From the cell containing the given text, extract its center point as (x, y) coordinate. 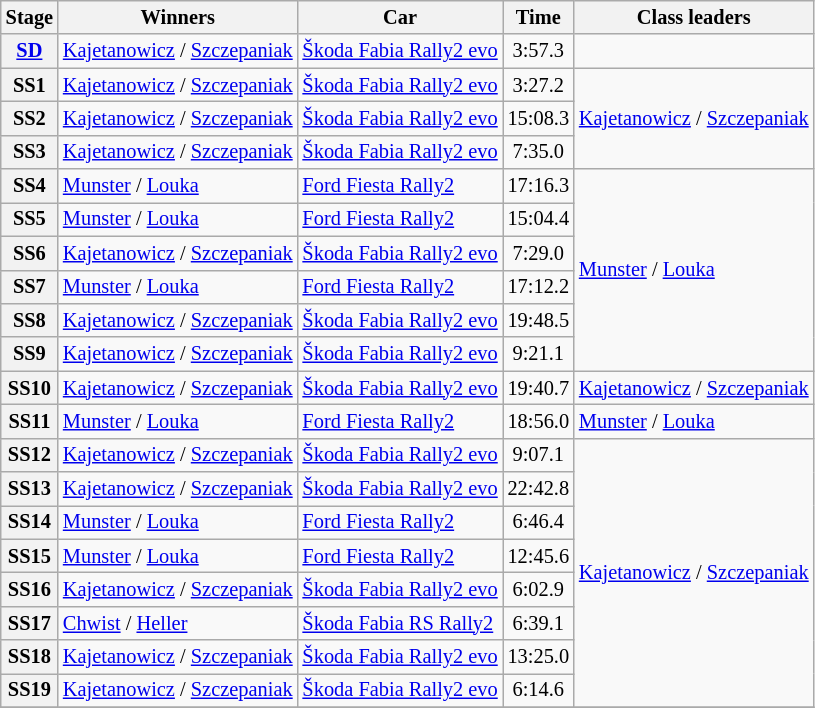
9:21.1 (538, 354)
SS4 (30, 186)
SS5 (30, 219)
SS16 (30, 589)
SS8 (30, 320)
6:39.1 (538, 623)
SS13 (30, 489)
Car (400, 17)
17:12.2 (538, 287)
7:35.0 (538, 152)
19:40.7 (538, 388)
9:07.1 (538, 455)
SS6 (30, 253)
SS15 (30, 556)
Time (538, 17)
6:02.9 (538, 589)
SS14 (30, 522)
Stage (30, 17)
Winners (178, 17)
SS18 (30, 657)
13:25.0 (538, 657)
SS10 (30, 388)
15:08.3 (538, 118)
Chwist / Heller (178, 623)
SS3 (30, 152)
18:56.0 (538, 421)
SS11 (30, 421)
3:57.3 (538, 51)
SD (30, 51)
SS12 (30, 455)
SS17 (30, 623)
6:46.4 (538, 522)
15:04.4 (538, 219)
7:29.0 (538, 253)
3:27.2 (538, 85)
SS2 (30, 118)
SS1 (30, 85)
SS9 (30, 354)
Škoda Fabia RS Rally2 (400, 623)
17:16.3 (538, 186)
SS7 (30, 287)
12:45.6 (538, 556)
22:42.8 (538, 489)
Class leaders (694, 17)
19:48.5 (538, 320)
6:14.6 (538, 690)
SS19 (30, 690)
